Output the [X, Y] coordinate of the center of the cell containing the given text.  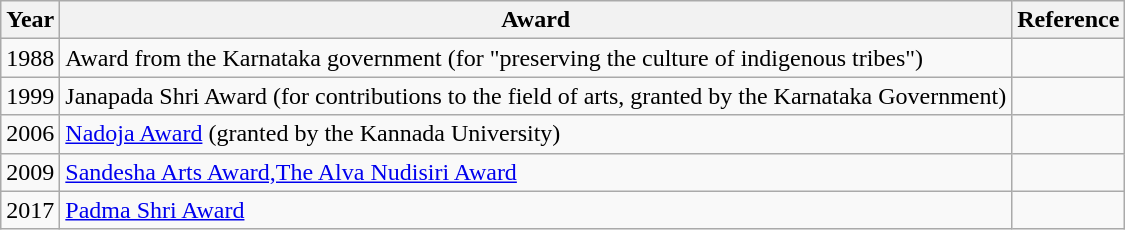
2006 [30, 134]
Award [536, 20]
2009 [30, 172]
1999 [30, 96]
Reference [1068, 20]
Janapada Shri Award (for contributions to the field of arts, granted by the Karnataka Government) [536, 96]
Sandesha Arts Award,The Alva Nudisiri Award [536, 172]
2017 [30, 210]
Nadoja Award (granted by the Kannada University) [536, 134]
1988 [30, 58]
Year [30, 20]
Padma Shri Award [536, 210]
Award from the Karnataka government (for "preserving the culture of indigenous tribes") [536, 58]
